Identify which cell holds the provided text, then report its (x, y) central coordinate. 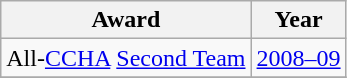
Award (126, 20)
Year (298, 20)
2008–09 (298, 58)
All-CCHA Second Team (126, 58)
